Find where the given text appears and provide that cell's center as [x, y] coordinate. 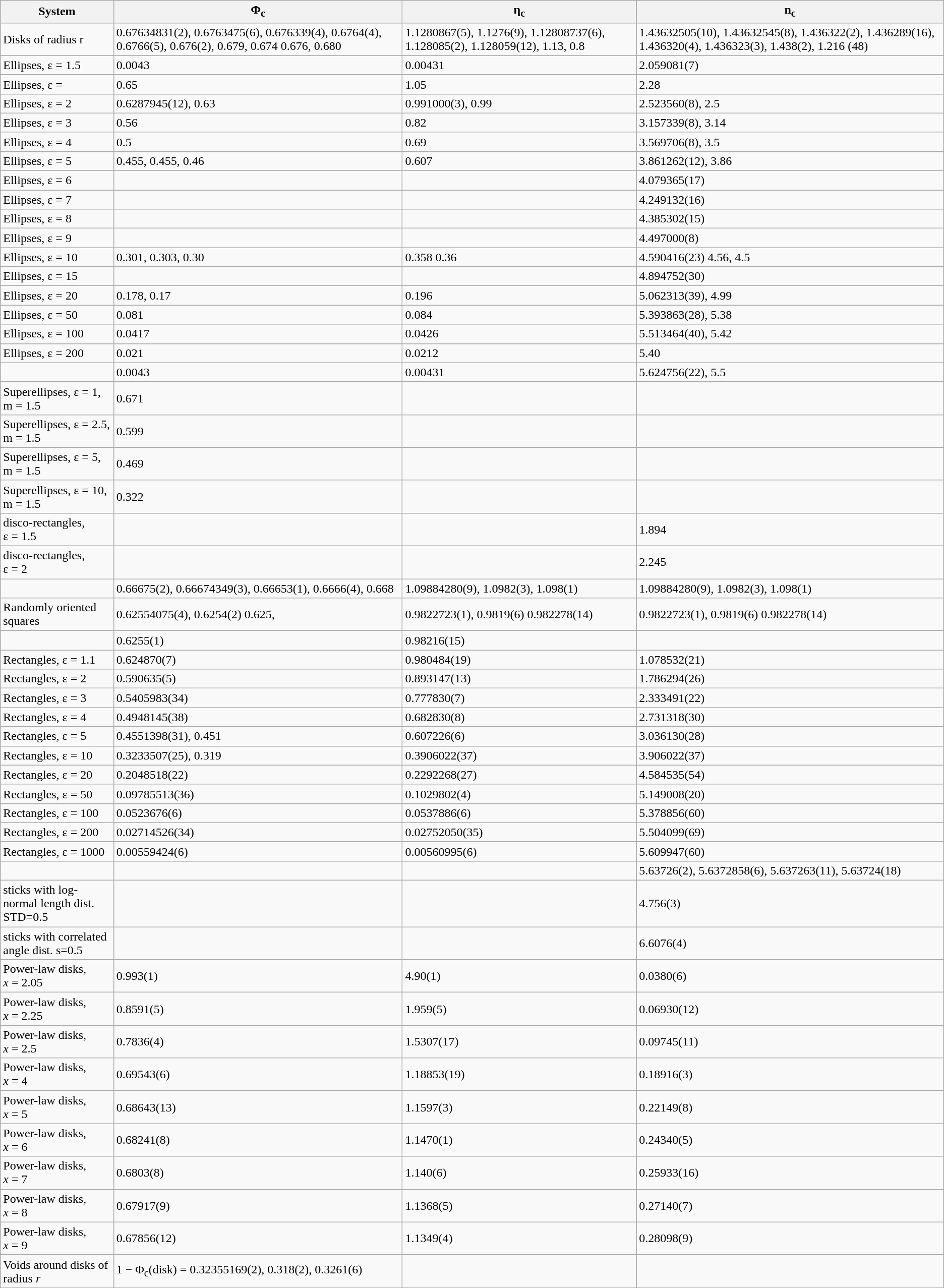
Ellipses, ε = 8 [57, 219]
0.8591(5) [258, 1009]
0.4551398(31), 0.451 [258, 736]
Superellipses, ε = 10, m = 1.5 [57, 496]
Rectangles, ε = 3 [57, 698]
Ellipses, ε = 3 [57, 123]
2.28 [790, 84]
Power-law disks, x = 6 [57, 1140]
4.249132(16) [790, 200]
2.245 [790, 563]
1.5307(17) [519, 1042]
0.0380(6) [790, 976]
1.1368(5) [519, 1205]
0.893147(13) [519, 679]
0.3906022(37) [519, 755]
0.09785513(36) [258, 794]
1.140(6) [519, 1173]
0.65 [258, 84]
5.40 [790, 353]
System [57, 12]
Rectangles, ε = 1000 [57, 851]
5.149008(20) [790, 794]
nc [790, 12]
Ellipses, ε = 200 [57, 353]
0.56 [258, 123]
3.036130(28) [790, 736]
0.98216(15) [519, 640]
1.894 [790, 530]
5.378856(60) [790, 813]
4.497000(8) [790, 238]
4.584535(54) [790, 775]
Rectangles, ε = 1.1 [57, 660]
0.0417 [258, 334]
Disks of radius r [57, 39]
0.084 [519, 315]
Ellipses, ε = 1.5 [57, 65]
3.906022(37) [790, 755]
0.02752050(35) [519, 832]
0.18916(3) [790, 1074]
0.196 [519, 296]
5.609947(60) [790, 851]
0.777830(7) [519, 698]
1.959(5) [519, 1009]
Superellipses, ε = 2.5, m = 1.5 [57, 431]
0.0523676(6) [258, 813]
sticks with correlated angle dist. s=0.5 [57, 943]
4.385302(15) [790, 219]
Ellipses, ε = 6 [57, 181]
0.67917(9) [258, 1205]
4.894752(30) [790, 276]
0.62554075(4), 0.6254(2) 0.625, [258, 614]
0.590635(5) [258, 679]
Rectangles, ε = 100 [57, 813]
0.6255(1) [258, 640]
0.5 [258, 142]
Rectangles, ε = 5 [57, 736]
1.05 [519, 84]
Ellipses, ε = 50 [57, 315]
0.1029802(4) [519, 794]
0.06930(12) [790, 1009]
4.079365(17) [790, 181]
4.90(1) [519, 976]
disco-rectangles, ε = 2 [57, 563]
1.43632505(10), 1.43632545(8), 1.436322(2), 1.436289(16), 1.436320(4), 1.436323(3), 1.438(2), 1.216 (48) [790, 39]
Power-law disks, x = 2.25 [57, 1009]
0.081 [258, 315]
0.6287945(12), 0.63 [258, 103]
1.1349(4) [519, 1239]
6.6076(4) [790, 943]
0.69 [519, 142]
Ellipses, ε = 5 [57, 161]
5.504099(69) [790, 832]
0.2048518(22) [258, 775]
0.28098(9) [790, 1239]
0.0426 [519, 334]
1.786294(26) [790, 679]
Power-law disks, x = 8 [57, 1205]
0.68643(13) [258, 1107]
4.590416(23) 4.56, 4.5 [790, 257]
0.980484(19) [519, 660]
Rectangles, ε = 2 [57, 679]
Ellipses, ε = 7 [57, 200]
1.18853(19) [519, 1074]
5.393863(28), 5.38 [790, 315]
3.861262(12), 3.86 [790, 161]
Power-law disks, x = 2.5 [57, 1042]
Φc [258, 12]
0.25933(16) [790, 1173]
disco-rectangles, ε = 1.5 [57, 530]
0.469 [258, 464]
Ellipses, ε = 20 [57, 296]
2.731318(30) [790, 717]
0.09745(11) [790, 1042]
0.66675(2), 0.66674349(3), 0.66653(1), 0.6666(4), 0.668 [258, 589]
Randomly oriented squares [57, 614]
Ellipses, ε = 9 [57, 238]
Ellipses, ε = 4 [57, 142]
Ellipses, ε = 10 [57, 257]
3.569706(8), 3.5 [790, 142]
2.059081(7) [790, 65]
1 − Φc(disk) = 0.32355169(2), 0.318(2), 0.3261(6) [258, 1271]
0.6803(8) [258, 1173]
0.00559424(6) [258, 851]
Power-law disks, x = 4 [57, 1074]
5.513464(40), 5.42 [790, 334]
5.624756(22), 5.5 [790, 372]
0.67856(12) [258, 1239]
0.68241(8) [258, 1140]
Rectangles, ε = 200 [57, 832]
0.358 0.36 [519, 257]
ηc [519, 12]
0.0212 [519, 353]
0.7836(4) [258, 1042]
0.599 [258, 431]
5.062313(39), 4.99 [790, 296]
Ellipses, ε = 15 [57, 276]
3.157339(8), 3.14 [790, 123]
0.4948145(38) [258, 717]
Rectangles, ε = 10 [57, 755]
0.5405983(34) [258, 698]
Voids around disks of radius r [57, 1271]
0.607226(6) [519, 736]
0.301, 0.303, 0.30 [258, 257]
0.455, 0.455, 0.46 [258, 161]
0.2292268(27) [519, 775]
sticks with log-normal length dist. STD=0.5 [57, 904]
0.671 [258, 398]
1.1470(1) [519, 1140]
0.3233507(25), 0.319 [258, 755]
1.1597(3) [519, 1107]
Power-law disks, x = 2.05 [57, 976]
0.22149(8) [790, 1107]
0.69543(6) [258, 1074]
2.333491(22) [790, 698]
0.24340(5) [790, 1140]
0.624870(7) [258, 660]
Ellipses, ε = 2 [57, 103]
0.021 [258, 353]
Power-law disks, x = 7 [57, 1173]
0.0537886(6) [519, 813]
Rectangles, ε = 50 [57, 794]
0.02714526(34) [258, 832]
0.682830(8) [519, 717]
Superellipses, ε = 1, m = 1.5 [57, 398]
0.993(1) [258, 976]
4.756(3) [790, 904]
Rectangles, ε = 4 [57, 717]
0.67634831(2), 0.6763475(6), 0.676339(4), 0.6764(4), 0.6766(5), 0.676(2), 0.679, 0.674 0.676, 0.680 [258, 39]
0.00560995(6) [519, 851]
0.27140(7) [790, 1205]
Ellipses, ε = 100 [57, 334]
Power-law disks, x = 9 [57, 1239]
0.607 [519, 161]
0.178, 0.17 [258, 296]
Power-law disks, x = 5 [57, 1107]
0.82 [519, 123]
0.991000(3), 0.99 [519, 103]
Ellipses, ε = [57, 84]
Superellipses, ε = 5, m = 1.5 [57, 464]
1.078532(21) [790, 660]
2.523560(8), 2.5 [790, 103]
Rectangles, ε = 20 [57, 775]
0.322 [258, 496]
5.63726(2), 5.6372858(6), 5.637263(11), 5.63724(18) [790, 870]
1.1280867(5), 1.1276(9), 1.12808737(6), 1.128085(2), 1.128059(12), 1.13, 0.8 [519, 39]
